Pinpoint the cell where the given text exists, returning its [X, Y] midpoint coordinate. 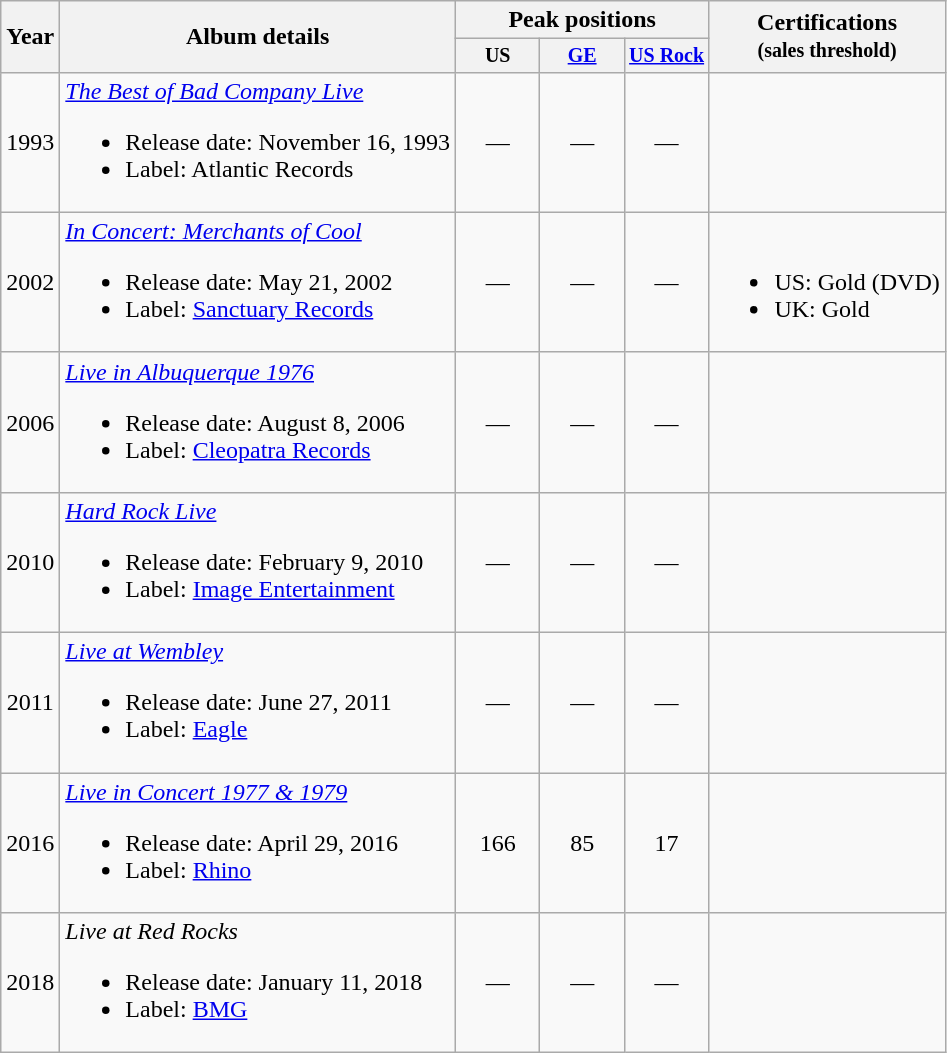
Certifications(sales threshold) [827, 37]
85 [582, 843]
Peak positions [582, 20]
2011 [30, 703]
2006 [30, 422]
2010 [30, 562]
In Concert: Merchants of CoolRelease date: May 21, 2002Label: Sanctuary Records [258, 282]
Live at Red RocksRelease date: January 11, 2018Label: BMG [258, 983]
Year [30, 37]
GE [582, 56]
2018 [30, 983]
1993 [30, 142]
Live in Concert 1977 & 1979Release date: April 29, 2016Label: Rhino [258, 843]
2016 [30, 843]
2002 [30, 282]
166 [497, 843]
Album details [258, 37]
US: Gold (DVD)UK: Gold [827, 282]
US [497, 56]
Live in Albuquerque 1976Release date: August 8, 2006Label: Cleopatra Records [258, 422]
17 [666, 843]
The Best of Bad Company LiveRelease date: November 16, 1993Label: Atlantic Records [258, 142]
US Rock [666, 56]
Live at WembleyRelease date: June 27, 2011Label: Eagle [258, 703]
Hard Rock LiveRelease date: February 9, 2010Label: Image Entertainment [258, 562]
